Provide the [x, y] coordinate of the cell's center where the given text is located.  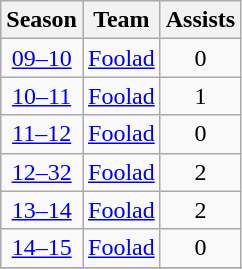
09–10 [42, 58]
Team [121, 20]
1 [200, 96]
12–32 [42, 172]
Assists [200, 20]
Season [42, 20]
11–12 [42, 134]
10–11 [42, 96]
13–14 [42, 210]
14–15 [42, 248]
